Find where the given text appears and provide that cell's center as [X, Y] coordinate. 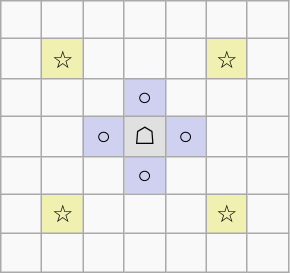
☖ [144, 136]
